Provide the (X, Y) coordinate of the cell's center where the given text is located.  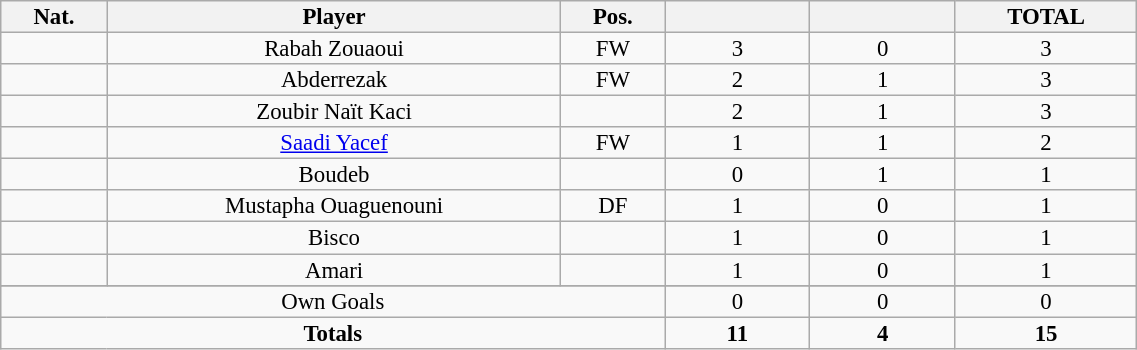
Amari (334, 270)
Mustapha Ouaguenouni (334, 206)
11 (738, 333)
DF (613, 206)
Abderrezak (334, 80)
15 (1046, 333)
Boudeb (334, 175)
Rabah Zouaoui (334, 49)
Nat. (54, 17)
Bisco (334, 238)
Totals (333, 333)
4 (882, 333)
Player (334, 17)
TOTAL (1046, 17)
Own Goals (333, 301)
Pos. (613, 17)
Saadi Yacef (334, 143)
Zoubir Naït Kaci (334, 112)
